For the text-containing cell, return its midpoint in (X, Y) coordinate format. 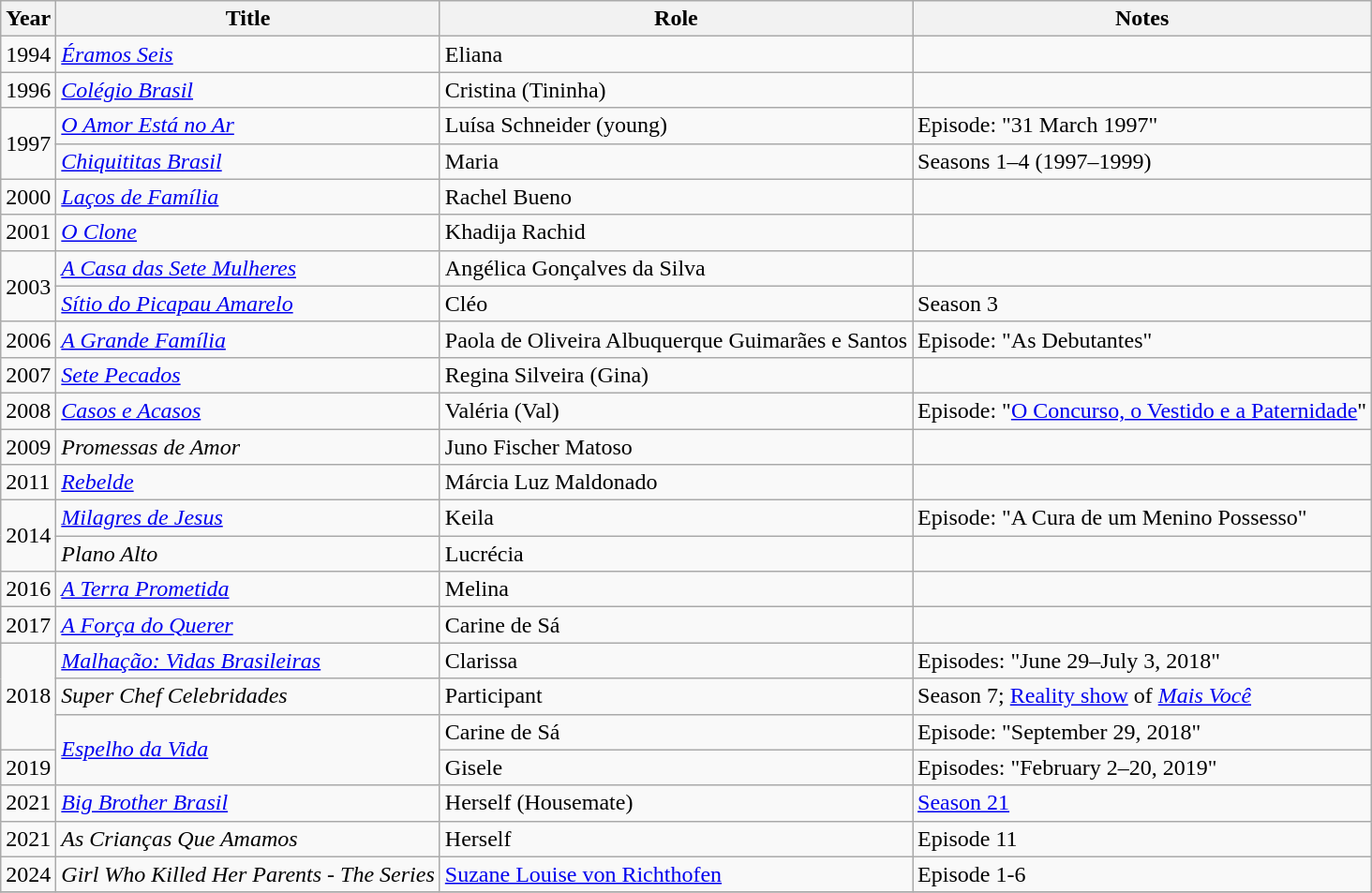
Malhação: Vidas Brasileiras (247, 661)
Episode: "31 March 1997" (1142, 126)
2008 (28, 410)
Plano Alto (247, 554)
Eliana (676, 54)
Clarissa (676, 661)
Lucrécia (676, 554)
2019 (28, 767)
O Clone (247, 232)
Cléo (676, 304)
Episode 11 (1142, 839)
Role (676, 19)
Sítio do Picapau Amarelo (247, 304)
Chiquititas Brasil (247, 161)
A Força do Querer (247, 625)
Regina Silveira (Gina) (676, 375)
Cristina (Tininha) (676, 90)
As Crianças Que Amamos (247, 839)
Casos e Acasos (247, 410)
Episode 1-6 (1142, 874)
2017 (28, 625)
2006 (28, 339)
Episodes: "February 2–20, 2019" (1142, 767)
Paola de Oliveira Albuquerque Guimarães e Santos (676, 339)
Laços de Família (247, 197)
Year (28, 19)
1996 (28, 90)
Season 21 (1142, 803)
2016 (28, 589)
Rebelde (247, 483)
Episode: "O Concurso, o Vestido e a Paternidade" (1142, 410)
Melina (676, 589)
Episode: "September 29, 2018" (1142, 732)
Title (247, 19)
Márcia Luz Maldonado (676, 483)
2024 (28, 874)
Suzane Louise von Richthofen (676, 874)
1997 (28, 143)
2014 (28, 536)
2009 (28, 447)
Rachel Bueno (676, 197)
2007 (28, 375)
Episode: "A Cura de um Menino Possesso" (1142, 518)
Angélica Gonçalves da Silva (676, 268)
Keila (676, 518)
Luísa Schneider (young) (676, 126)
Juno Fischer Matoso (676, 447)
Big Brother Brasil (247, 803)
Girl Who Killed Her Parents - The Series (247, 874)
Episode: "As Debutantes" (1142, 339)
Sete Pecados (247, 375)
Valéria (Val) (676, 410)
A Grande Família (247, 339)
2000 (28, 197)
1994 (28, 54)
Khadija Rachid (676, 232)
A Casa das Sete Mulheres (247, 268)
O Amor Está no Ar (247, 126)
Season 3 (1142, 304)
Episodes: "June 29–July 3, 2018" (1142, 661)
Seasons 1–4 (1997–1999) (1142, 161)
2001 (28, 232)
Espelho da Vida (247, 750)
Super Chef Celebridades (247, 696)
Milagres de Jesus (247, 518)
2011 (28, 483)
Maria (676, 161)
Gisele (676, 767)
Herself (676, 839)
Season 7; Reality show of Mais Você (1142, 696)
A Terra Prometida (247, 589)
Herself (Housemate) (676, 803)
Notes (1142, 19)
Éramos Seis (247, 54)
2003 (28, 286)
Colégio Brasil (247, 90)
2018 (28, 696)
Promessas de Amor (247, 447)
Participant (676, 696)
